Pinpoint the cell where the given text exists, returning its [X, Y] midpoint coordinate. 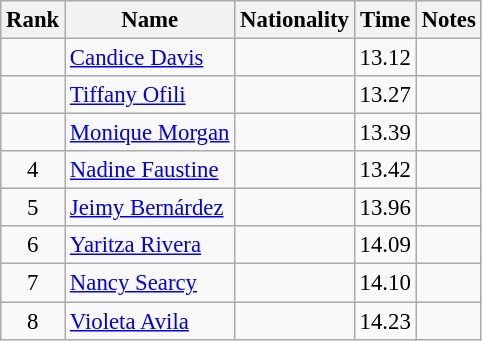
Notes [448, 20]
8 [33, 321]
Yaritza Rivera [150, 245]
4 [33, 170]
13.27 [385, 95]
Candice Davis [150, 58]
Violeta Avila [150, 321]
Nadine Faustine [150, 170]
14.23 [385, 321]
Nancy Searcy [150, 283]
13.96 [385, 208]
Monique Morgan [150, 133]
13.39 [385, 133]
6 [33, 245]
13.42 [385, 170]
Name [150, 20]
5 [33, 208]
Jeimy Bernárdez [150, 208]
14.10 [385, 283]
Nationality [294, 20]
Time [385, 20]
Tiffany Ofili [150, 95]
7 [33, 283]
14.09 [385, 245]
Rank [33, 20]
13.12 [385, 58]
